Provide the [X, Y] coordinate of the cell's center where the given text is located.  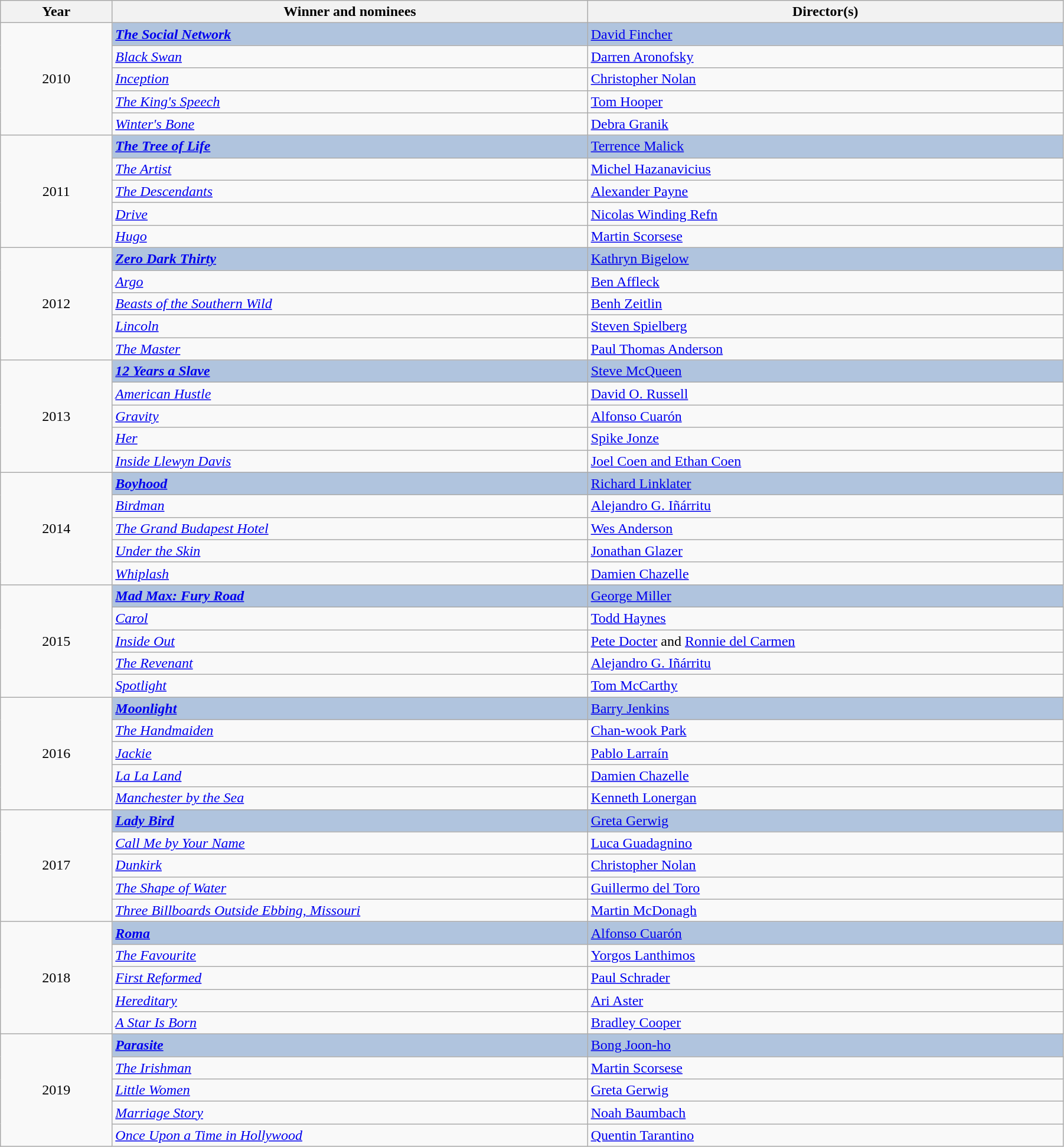
Martin McDonagh [825, 910]
Her [350, 439]
Under the Skin [350, 551]
Kenneth Lonergan [825, 798]
David Fincher [825, 34]
David O. Russell [825, 394]
2011 [57, 191]
Inception [350, 79]
Barry Jenkins [825, 708]
Nicolas Winding Refn [825, 214]
Quentin Tarantino [825, 1135]
Paul Schrader [825, 978]
Boyhood [350, 483]
2017 [57, 865]
2019 [57, 1090]
Guillermo del Toro [825, 888]
Ari Aster [825, 1001]
Hugo [350, 236]
Director(s) [825, 12]
Whiplash [350, 573]
2010 [57, 79]
Yorgos Lanthimos [825, 955]
Once Upon a Time in Hollywood [350, 1135]
Argo [350, 282]
2015 [57, 641]
Wes Anderson [825, 528]
Hereditary [350, 1001]
The Revenant [350, 664]
Jackie [350, 753]
Pete Docter and Ronnie del Carmen [825, 641]
Drive [350, 214]
La La Land [350, 776]
Alexander Payne [825, 191]
Joel Coen and Ethan Coen [825, 461]
The Artist [350, 169]
Carol [350, 618]
Noah Baumbach [825, 1113]
2012 [57, 303]
Year [57, 12]
2016 [57, 753]
Zero Dark Thirty [350, 259]
The Shape of Water [350, 888]
Steve McQueen [825, 371]
2014 [57, 528]
Todd Haynes [825, 618]
Paul Thomas Anderson [825, 349]
George Miller [825, 596]
Bong Joon-ho [825, 1045]
Parasite [350, 1045]
Luca Guadagnino [825, 843]
Jonathan Glazer [825, 551]
The King's Speech [350, 102]
The Master [350, 349]
Pablo Larraín [825, 753]
Gravity [350, 416]
Inside Out [350, 641]
Dunkirk [350, 865]
Winter's Bone [350, 124]
Benh Zeitlin [825, 304]
Call Me by Your Name [350, 843]
Three Billboards Outside Ebbing, Missouri [350, 910]
Roma [350, 933]
The Grand Budapest Hotel [350, 528]
Inside Llewyn Davis [350, 461]
The Favourite [350, 955]
The Social Network [350, 34]
Beasts of the Southern Wild [350, 304]
2018 [57, 978]
Spike Jonze [825, 439]
12 Years a Slave [350, 371]
The Irishman [350, 1068]
Manchester by the Sea [350, 798]
Debra Granik [825, 124]
Lincoln [350, 326]
Mad Max: Fury Road [350, 596]
Spotlight [350, 686]
Tom McCarthy [825, 686]
Michel Hazanavicius [825, 169]
Winner and nominees [350, 12]
Kathryn Bigelow [825, 259]
Steven Spielberg [825, 326]
Tom Hooper [825, 102]
Ben Affleck [825, 282]
Little Women [350, 1090]
Marriage Story [350, 1113]
Chan-wook Park [825, 731]
Black Swan [350, 57]
2013 [57, 416]
The Descendants [350, 191]
Birdman [350, 506]
Darren Aronofsky [825, 57]
Bradley Cooper [825, 1023]
American Hustle [350, 394]
Moonlight [350, 708]
Richard Linklater [825, 483]
First Reformed [350, 978]
A Star Is Born [350, 1023]
Lady Bird [350, 821]
The Handmaiden [350, 731]
Terrence Malick [825, 146]
The Tree of Life [350, 146]
